Search for the cell housing the specified text and yield its (x, y) center coordinate. 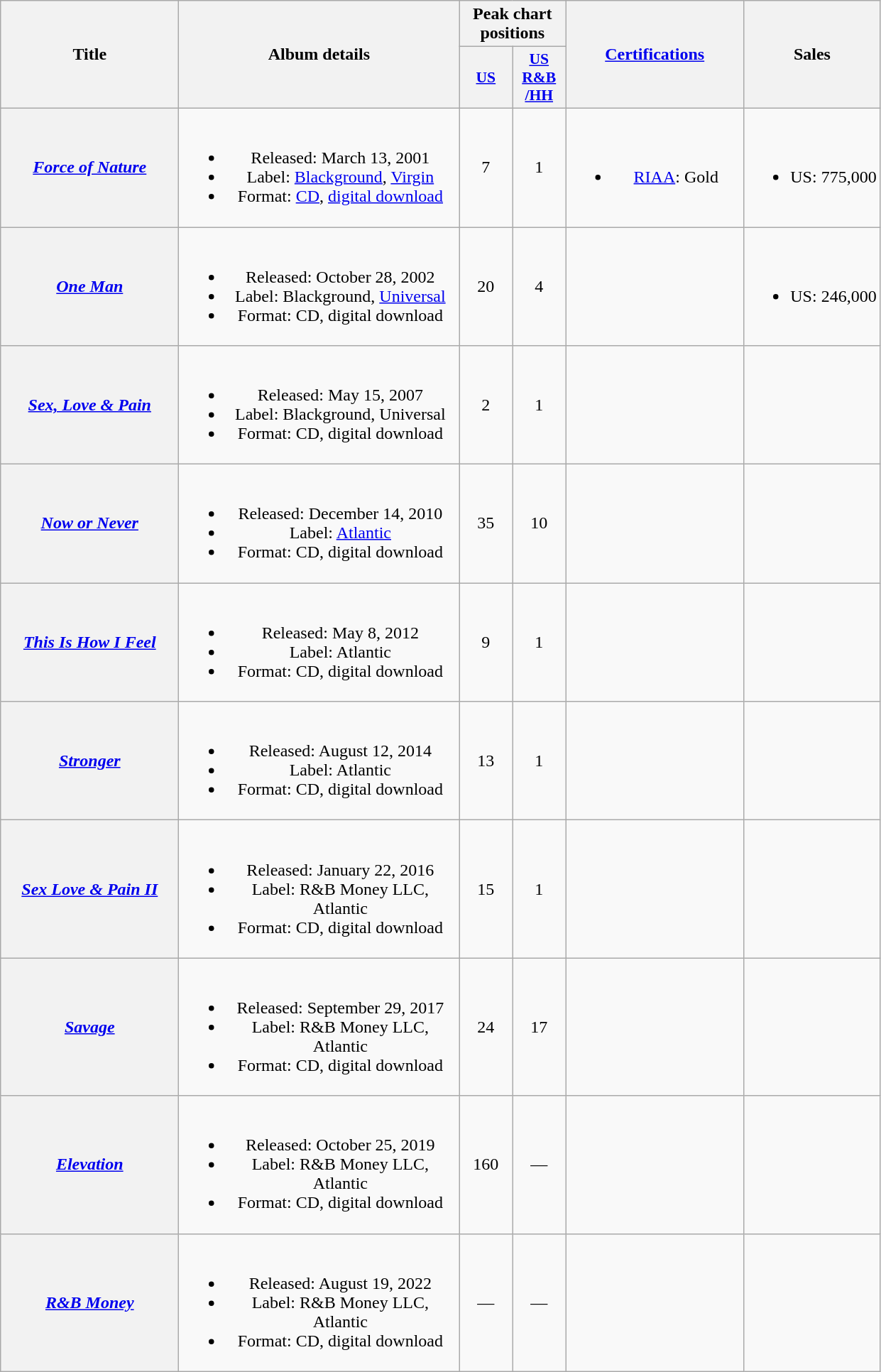
Released: December 14, 2010Label: AtlanticFormat: CD, digital download (319, 524)
Sex Love & Pain II (89, 889)
7 (486, 168)
US (486, 78)
13 (486, 761)
2 (486, 405)
10 (540, 524)
Savage (89, 1027)
160 (486, 1165)
US: 775,000 (812, 168)
Released: October 28, 2002Label: Blackground, UniversalFormat: CD, digital download (319, 287)
RIAA: Gold (655, 168)
Title (89, 55)
Released: January 22, 2016Label: R&B Money LLC, AtlanticFormat: CD, digital download (319, 889)
Now or Never (89, 524)
Released: August 19, 2022Label: R&B Money LLC, AtlanticFormat: CD, digital download (319, 1302)
4 (540, 287)
20 (486, 287)
9 (486, 642)
Peak chart positions (513, 24)
Stronger (89, 761)
17 (540, 1027)
Released: September 29, 2017Label: R&B Money LLC, AtlanticFormat: CD, digital download (319, 1027)
Sales (812, 55)
This Is How I Feel (89, 642)
One Man (89, 287)
Force of Nature (89, 168)
US: 246,000 (812, 287)
USR&B/HH (540, 78)
Released: March 13, 2001Label: Blackground, VirginFormat: CD, digital download (319, 168)
R&B Money (89, 1302)
24 (486, 1027)
Released: August 12, 2014Label: AtlanticFormat: CD, digital download (319, 761)
Released: May 8, 2012Label: AtlanticFormat: CD, digital download (319, 642)
Certifications (655, 55)
Album details (319, 55)
35 (486, 524)
Sex, Love & Pain (89, 405)
Released: October 25, 2019Label: R&B Money LLC, AtlanticFormat: CD, digital download (319, 1165)
Released: May 15, 2007Label: Blackground, UniversalFormat: CD, digital download (319, 405)
Elevation (89, 1165)
15 (486, 889)
